Output the [x, y] coordinate of the center of the cell containing the given text.  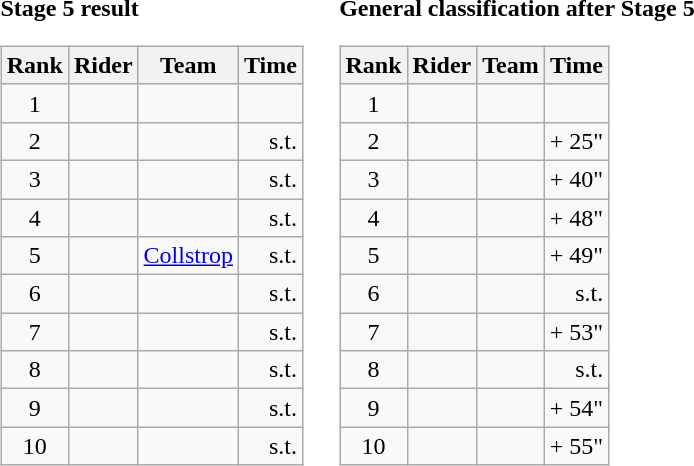
+ 54" [576, 408]
+ 48" [576, 217]
+ 55" [576, 446]
+ 25" [576, 141]
+ 53" [576, 332]
+ 49" [576, 256]
Collstrop [188, 256]
+ 40" [576, 179]
